Return the (X, Y) coordinate for the center point of the cell that contains the specified text.  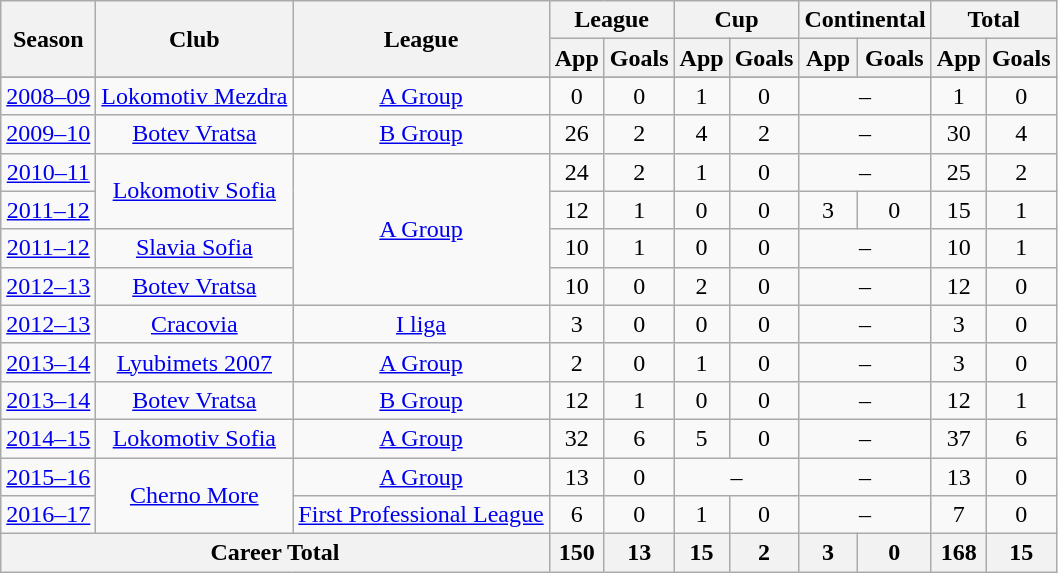
150 (576, 553)
2009–10 (48, 134)
30 (958, 134)
Continental (865, 20)
2008–09 (48, 96)
Total (994, 20)
First Professional League (421, 515)
2014–15 (48, 438)
2015–16 (48, 477)
Club (194, 39)
Lyubimets 2007 (194, 362)
5 (702, 438)
Career Total (275, 553)
I liga (421, 324)
24 (576, 172)
2016–17 (48, 515)
Lokomotiv Mezdra (194, 96)
Slavia Sofia (194, 248)
32 (576, 438)
2010–11 (48, 172)
Cherno More (194, 496)
37 (958, 438)
Cracovia (194, 324)
26 (576, 134)
Season (48, 39)
Cup (736, 20)
168 (958, 553)
25 (958, 172)
7 (958, 515)
